Find where the given text appears and provide that cell's center as [x, y] coordinate. 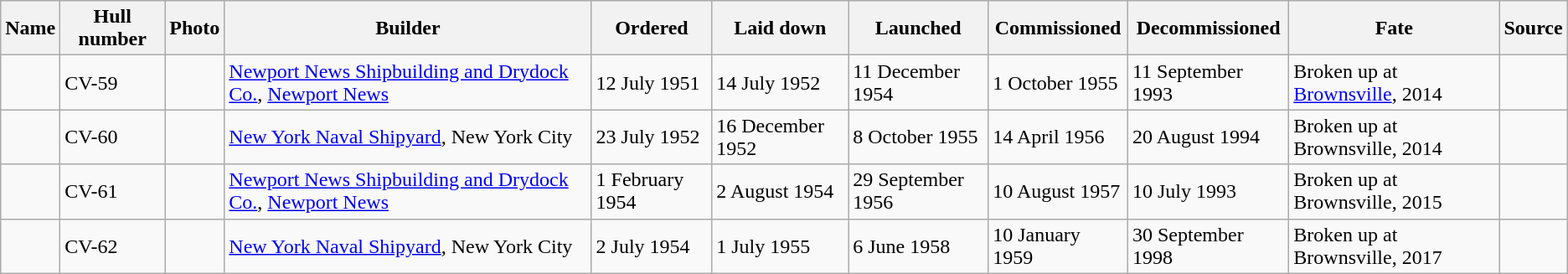
CV-59 [112, 82]
Broken up at Brownsville, 2015 [1394, 191]
8 October 1955 [918, 137]
Commissioned [1059, 28]
10 July 1993 [1208, 191]
11 December 1954 [918, 82]
1 July 1955 [781, 246]
12 July 1951 [652, 82]
Decommissioned [1208, 28]
CV-60 [112, 137]
Hull number [112, 28]
Source [1533, 28]
6 June 1958 [918, 246]
1 February 1954 [652, 191]
CV-61 [112, 191]
11 September 1993 [1208, 82]
14 July 1952 [781, 82]
29 September 1956 [918, 191]
CV-62 [112, 246]
23 July 1952 [652, 137]
16 December 1952 [781, 137]
30 September 1998 [1208, 246]
Broken up at Brownsville, 2017 [1394, 246]
Name [30, 28]
10 August 1957 [1059, 191]
1 October 1955 [1059, 82]
20 August 1994 [1208, 137]
10 January 1959 [1059, 246]
2 August 1954 [781, 191]
Fate [1394, 28]
Builder [408, 28]
14 April 1956 [1059, 137]
Ordered [652, 28]
Launched [918, 28]
Photo [194, 28]
2 July 1954 [652, 246]
Laid down [781, 28]
